Provide the [X, Y] coordinate of the cell's center where the given text is located.  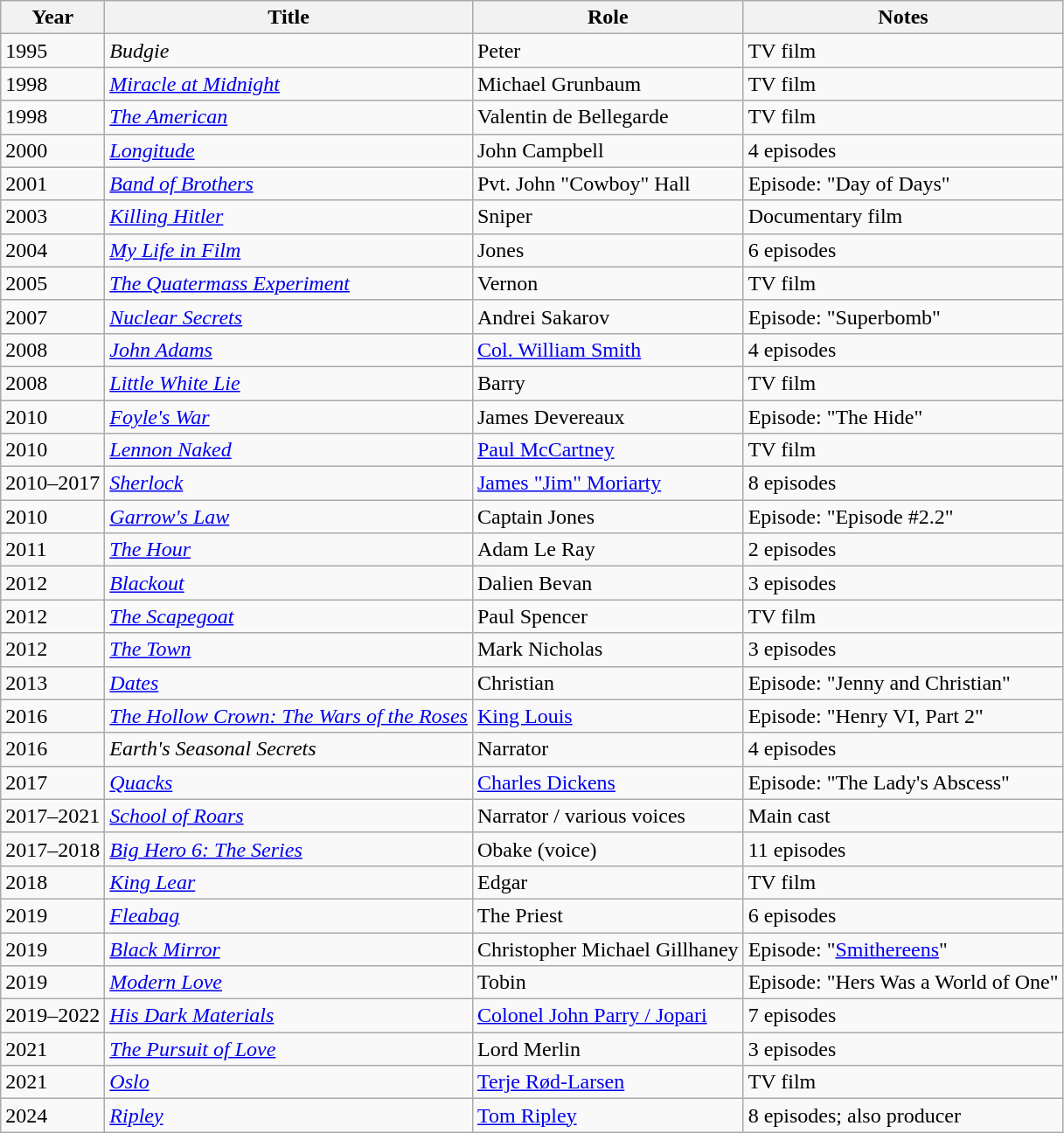
Obake (voice) [608, 849]
Episode: "Superbomb" [903, 316]
2019–2022 [52, 1016]
Episode: "Smithereens" [903, 949]
The American [289, 117]
Episode: "Day of Days" [903, 184]
Mark Nicholas [608, 650]
Col. William Smith [608, 350]
Captain Jones [608, 517]
2000 [52, 150]
Lord Merlin [608, 1049]
8 episodes [903, 483]
Sherlock [289, 483]
My Life in Film [289, 250]
Ripley [289, 1116]
Christopher Michael Gillhaney [608, 949]
Episode: "The Lady's Abscess" [903, 782]
Adam Le Ray [608, 550]
Narrator / various voices [608, 816]
2010–2017 [52, 483]
Colonel John Parry / Jopari [608, 1016]
Lennon Naked [289, 450]
Dalien Bevan [608, 583]
John Campbell [608, 150]
The Hollow Crown: The Wars of the Roses [289, 716]
King Lear [289, 882]
Pvt. John "Cowboy" Hall [608, 184]
Title [289, 17]
Dates [289, 683]
The Pursuit of Love [289, 1049]
2013 [52, 683]
Sniper [608, 217]
Quacks [289, 782]
2004 [52, 250]
11 episodes [903, 849]
Documentary film [903, 217]
The Quatermass Experiment [289, 283]
Peter [608, 51]
The Scapegoat [289, 616]
2007 [52, 316]
Andrei Sakarov [608, 316]
Edgar [608, 882]
Nuclear Secrets [289, 316]
Episode: "Hers Was a World of One" [903, 983]
John Adams [289, 350]
School of Roars [289, 816]
2003 [52, 217]
James Devereaux [608, 417]
Paul McCartney [608, 450]
Little White Lie [289, 383]
Killing Hitler [289, 217]
Episode: "The Hide" [903, 417]
Terje Rød-Larsen [608, 1082]
2017–2018 [52, 849]
Modern Love [289, 983]
Michael Grunbaum [608, 84]
Year [52, 17]
Notes [903, 17]
Big Hero 6: The Series [289, 849]
His Dark Materials [289, 1016]
Oslo [289, 1082]
Charles Dickens [608, 782]
Jones [608, 250]
Role [608, 17]
Foyle's War [289, 417]
2005 [52, 283]
Tom Ripley [608, 1116]
Earth's Seasonal Secrets [289, 749]
Episode: "Episode #2.2" [903, 517]
The Priest [608, 915]
The Hour [289, 550]
1995 [52, 51]
Episode: "Henry VI, Part 2" [903, 716]
King Louis [608, 716]
2017 [52, 782]
Budgie [289, 51]
Band of Brothers [289, 184]
Episode: "Jenny and Christian" [903, 683]
Narrator [608, 749]
2 episodes [903, 550]
Paul Spencer [608, 616]
8 episodes; also producer [903, 1116]
Black Mirror [289, 949]
Garrow's Law [289, 517]
Blackout [289, 583]
Fleabag [289, 915]
Longitude [289, 150]
2011 [52, 550]
Tobin [608, 983]
2017–2021 [52, 816]
2018 [52, 882]
Main cast [903, 816]
James "Jim" Moriarty [608, 483]
2001 [52, 184]
Miracle at Midnight [289, 84]
7 episodes [903, 1016]
Barry [608, 383]
Vernon [608, 283]
2024 [52, 1116]
Christian [608, 683]
The Town [289, 650]
Valentin de Bellegarde [608, 117]
